Return the [X, Y] coordinate for the center point of the cell that contains the specified text.  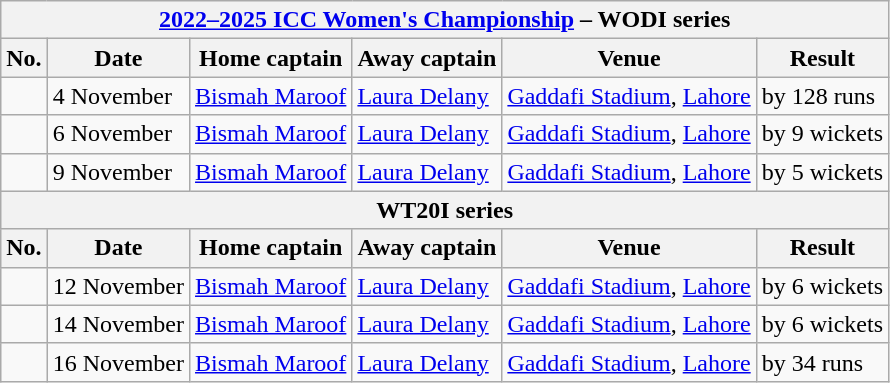
12 November [118, 286]
9 November [118, 172]
by 128 runs [822, 96]
by 5 wickets [822, 172]
by 9 wickets [822, 134]
WT20I series [445, 210]
by 34 runs [822, 362]
14 November [118, 324]
4 November [118, 96]
16 November [118, 362]
2022–2025 ICC Women's Championship – WODI series [445, 20]
6 November [118, 134]
